Return the (x, y) coordinate for the center point of the cell that contains the specified text.  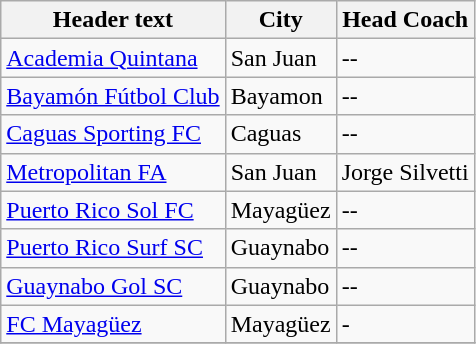
Puerto Rico Sol FC (113, 210)
FC Mayagüez (113, 324)
Head Coach (405, 20)
Header text (113, 20)
City (280, 20)
Metropolitan FA (113, 172)
Academia Quintana (113, 58)
Guaynabo Gol SC (113, 286)
- (405, 324)
Caguas Sporting FC (113, 134)
Bayamon (280, 96)
Bayamón Fútbol Club (113, 96)
Caguas (280, 134)
Jorge Silvetti (405, 172)
Puerto Rico Surf SC (113, 248)
